Extract the [x, y] coordinate from the center of the cell holding the provided text.  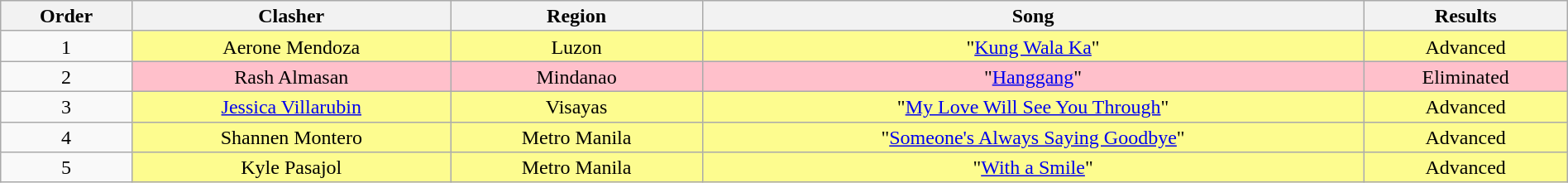
2 [66, 76]
Song [1033, 17]
"With a Smile" [1033, 167]
Shannen Montero [291, 137]
"Kung Wala Ka" [1033, 46]
Kyle Pasajol [291, 167]
Results [1465, 17]
Jessica Villarubin [291, 106]
1 [66, 46]
Mindanao [576, 76]
5 [66, 167]
Visayas [576, 106]
Luzon [576, 46]
Aerone Mendoza [291, 46]
3 [66, 106]
"Hanggang" [1033, 76]
Order [66, 17]
Clasher [291, 17]
Eliminated [1465, 76]
"Someone's Always Saying Goodbye" [1033, 137]
4 [66, 137]
"My Love Will See You Through" [1033, 106]
Region [576, 17]
Rash Almasan [291, 76]
